Output the (X, Y) coordinate of the center of the cell containing the given text.  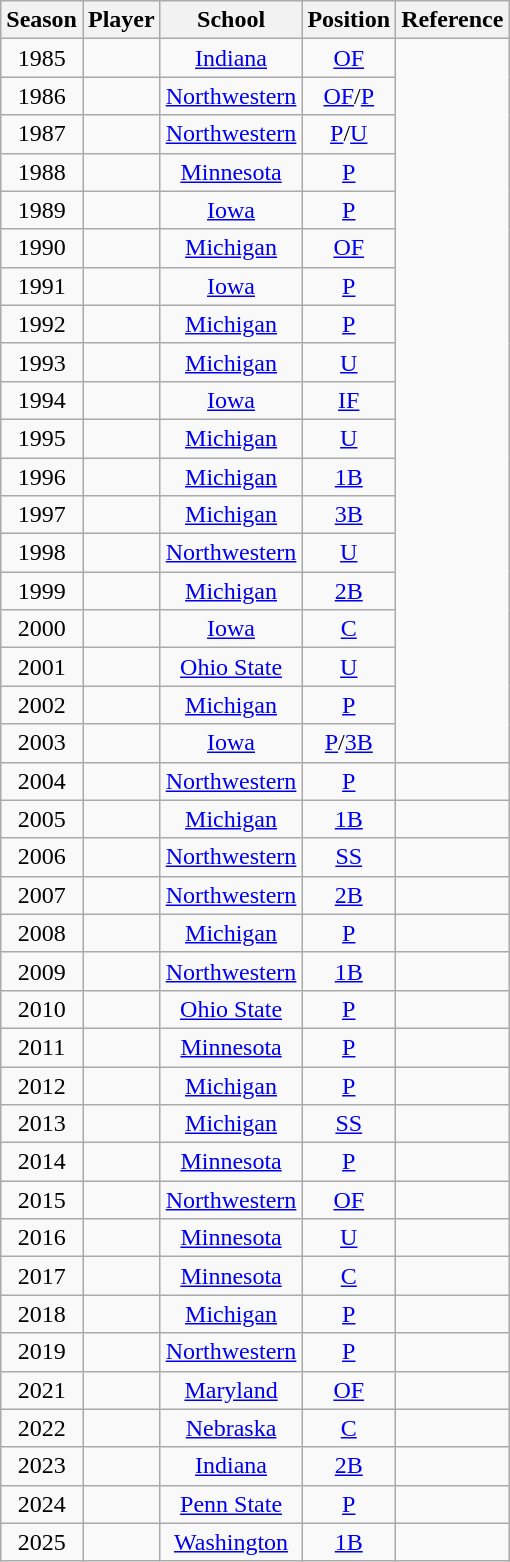
3B (349, 515)
1996 (42, 477)
P/3B (349, 743)
2021 (42, 1390)
2015 (42, 1200)
1992 (42, 324)
School (231, 20)
Penn State (231, 1504)
Nebraska (231, 1428)
2014 (42, 1162)
2002 (42, 705)
P/U (349, 134)
2000 (42, 629)
Reference (452, 20)
2010 (42, 1009)
OF/P (349, 96)
1990 (42, 248)
2003 (42, 743)
2006 (42, 857)
IF (349, 400)
1987 (42, 134)
2017 (42, 1276)
Washington (231, 1542)
2008 (42, 933)
2018 (42, 1314)
2016 (42, 1238)
Player (121, 20)
Season (42, 20)
1986 (42, 96)
2024 (42, 1504)
2022 (42, 1428)
2012 (42, 1085)
2013 (42, 1124)
2001 (42, 667)
1999 (42, 591)
1997 (42, 515)
1985 (42, 58)
2007 (42, 895)
Position (349, 20)
2011 (42, 1047)
2023 (42, 1466)
1998 (42, 553)
2005 (42, 819)
2025 (42, 1542)
1993 (42, 362)
2019 (42, 1352)
1995 (42, 438)
1989 (42, 210)
2009 (42, 971)
1994 (42, 400)
1991 (42, 286)
Maryland (231, 1390)
2004 (42, 781)
1988 (42, 172)
